Output the [X, Y] coordinate of the center of the cell containing the given text.  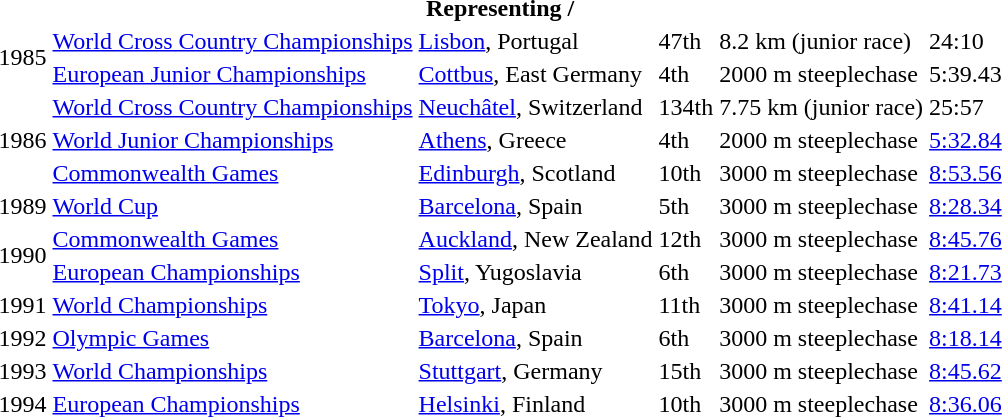
Tokyo, Japan [536, 305]
European Championships [232, 272]
European Junior Championships [232, 74]
Athens, Greece [536, 140]
8.2 km (junior race) [822, 41]
11th [686, 305]
5th [686, 206]
Auckland, New Zealand [536, 239]
10th [686, 173]
World Cup [232, 206]
World Junior Championships [232, 140]
Lisbon, Portugal [536, 41]
134th [686, 107]
Edinburgh, Scotland [536, 173]
Olympic Games [232, 338]
15th [686, 371]
Stuttgart, Germany [536, 371]
Cottbus, East Germany [536, 74]
Split, Yugoslavia [536, 272]
Neuchâtel, Switzerland [536, 107]
12th [686, 239]
47th [686, 41]
7.75 km (junior race) [822, 107]
